Extract the (X, Y) coordinate from the center of the cell holding the provided text.  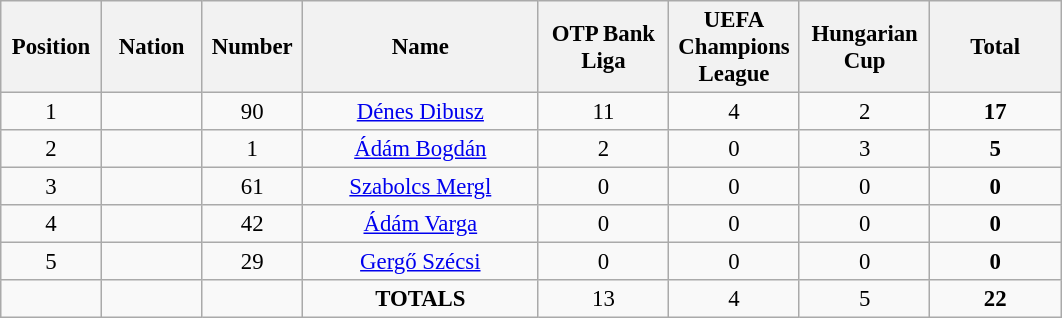
Name (421, 47)
Ádám Varga (421, 224)
Ádám Bogdán (421, 149)
13 (604, 299)
OTP Bank Liga (604, 47)
11 (604, 112)
Gergő Szécsi (421, 262)
42 (252, 224)
TOTALS (421, 299)
Dénes Dibusz (421, 112)
29 (252, 262)
17 (996, 112)
Total (996, 47)
Number (252, 47)
61 (252, 187)
22 (996, 299)
UEFA Champions League (734, 47)
Position (52, 47)
Hungarian Cup (864, 47)
Nation (152, 47)
90 (252, 112)
Szabolcs Mergl (421, 187)
